Output the [x, y] coordinate of the center of the cell containing the given text.  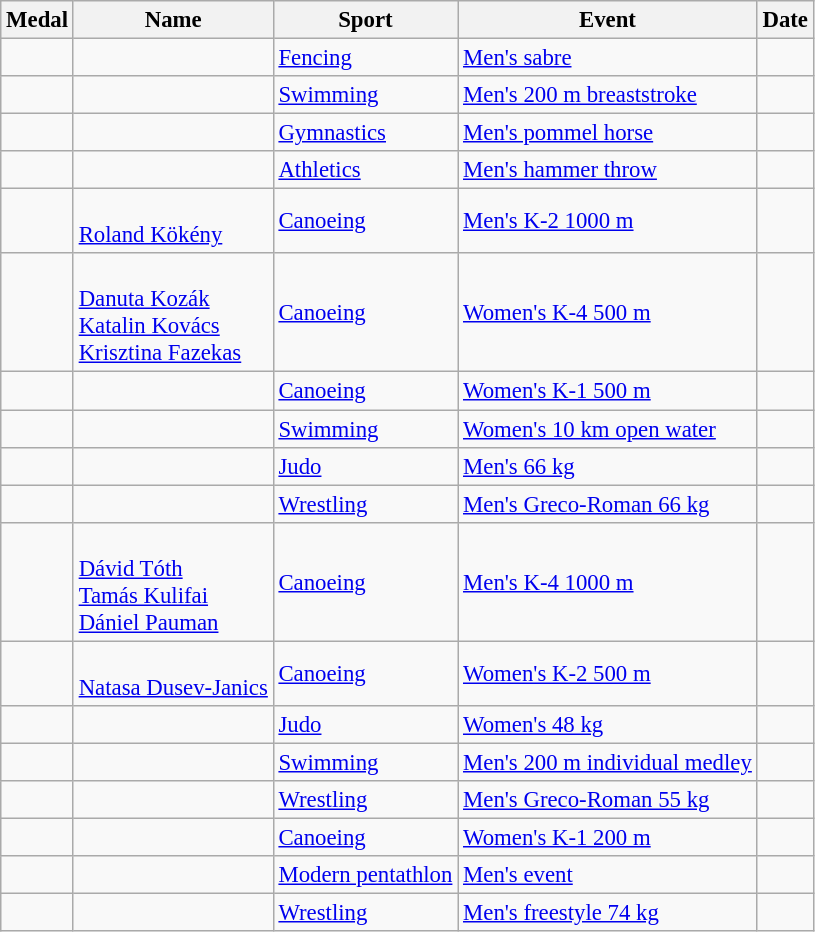
Women's K-2 500 m [608, 674]
Roland Kökény [173, 222]
Athletics [366, 170]
Fencing [366, 58]
Women's 10 km open water [608, 429]
Women's K-4 500 m [608, 314]
Women's 48 kg [608, 725]
Men's Greco-Roman 55 kg [608, 800]
Women's K-1 500 m [608, 391]
Men's event [608, 875]
Gymnastics [366, 133]
Danuta KozákKatalin KovácsKrisztina Fazekas [173, 314]
Dávid TóthTamás KulifaiDániel Pauman [173, 582]
Men's 66 kg [608, 466]
Women's K-1 200 m [608, 837]
Men's K-4 1000 m [608, 582]
Men's hammer throw [608, 170]
Sport [366, 20]
Men's sabre [608, 58]
Date [785, 20]
Modern pentathlon [366, 875]
Event [608, 20]
Natasa Dusev-Janics [173, 674]
Medal [38, 20]
Name [173, 20]
Men's 200 m individual medley [608, 762]
Men's Greco-Roman 66 kg [608, 504]
Men's 200 m breaststroke [608, 95]
Men's K-2 1000 m [608, 222]
Men's pommel horse [608, 133]
Men's freestyle 74 kg [608, 913]
